For the text-containing cell, return its midpoint in (X, Y) coordinate format. 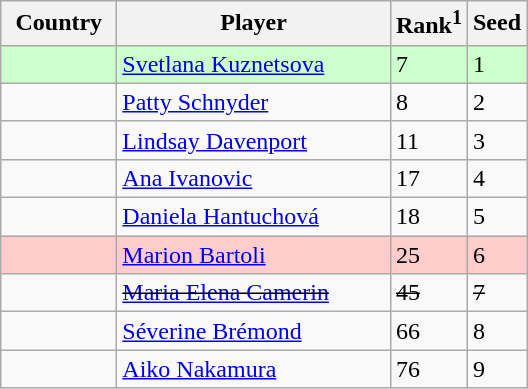
3 (496, 140)
Player (254, 24)
Ana Ivanovic (254, 178)
6 (496, 255)
Rank1 (428, 24)
11 (428, 140)
Maria Elena Camerin (254, 293)
66 (428, 331)
Seed (496, 24)
2 (496, 102)
Daniela Hantuchová (254, 217)
Séverine Brémond (254, 331)
Country (59, 24)
Lindsay Davenport (254, 140)
Marion Bartoli (254, 255)
45 (428, 293)
Patty Schnyder (254, 102)
18 (428, 217)
1 (496, 64)
17 (428, 178)
5 (496, 217)
25 (428, 255)
Aiko Nakamura (254, 369)
9 (496, 369)
76 (428, 369)
4 (496, 178)
Svetlana Kuznetsova (254, 64)
